Capture the cell that displays the provided text and extract its (X, Y) central coordinate. 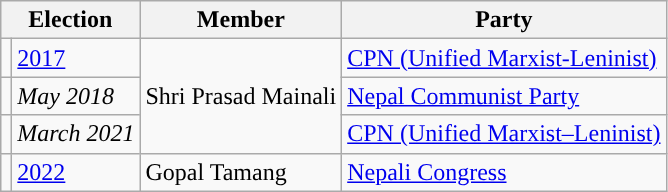
CPN (Unified Marxist-Leninist) (504, 58)
CPN (Unified Marxist–Leninist) (504, 134)
Party (504, 20)
March 2021 (76, 134)
Nepali Congress (504, 172)
Nepal Communist Party (504, 96)
Shri Prasad Mainali (241, 96)
Gopal Tamang (241, 172)
2022 (76, 172)
May 2018 (76, 96)
Member (241, 20)
2017 (76, 58)
Election (70, 20)
